Search for the cell housing the specified text and yield its (x, y) center coordinate. 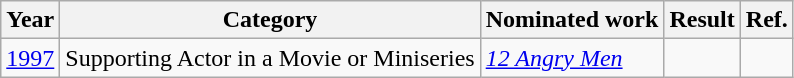
Supporting Actor in a Movie or Miniseries (270, 58)
Result (702, 20)
Year (30, 20)
Ref. (766, 20)
1997 (30, 58)
12 Angry Men (572, 58)
Nominated work (572, 20)
Category (270, 20)
